Return (X, Y) of the center of cell containing provided text 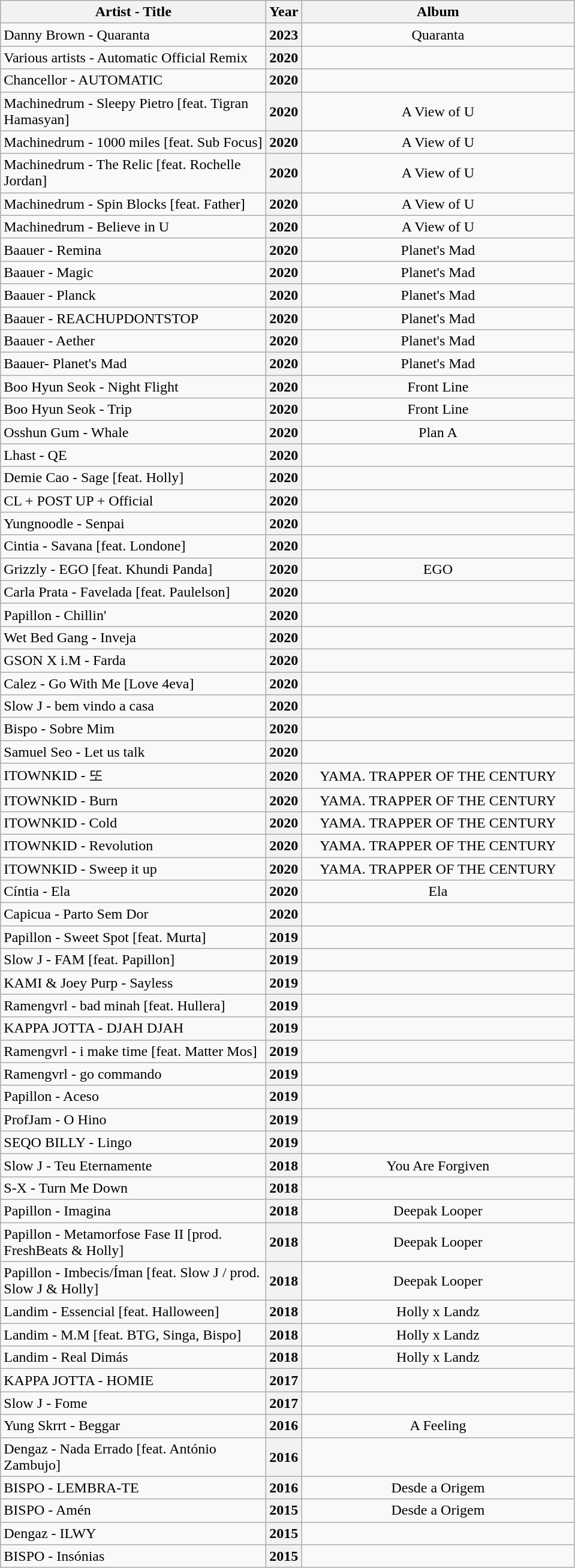
Boo Hyun Seok - Night Flight (133, 387)
Ramengvrl - bad minah [feat. Hullera] (133, 1006)
Calez - Go With Me [Love 4eva] (133, 683)
KAPPA JOTTA - HOMIE (133, 1380)
Landim - Essencial [feat. Halloween] (133, 1312)
KAMI & Joey Purp - Sayless (133, 983)
Machinedrum - The Relic [feat. Rochelle Jordan] (133, 173)
Slow J - bem vindo a casa (133, 706)
Lhast - QE (133, 455)
Yung Skrrt - Beggar (133, 1426)
Artist - Title (133, 12)
GSON X i.M - Farda (133, 660)
Papillon - Sweet Spot [feat. Murta] (133, 937)
Machinedrum - Believe in U (133, 227)
Machinedrum - 1000 miles [feat. Sub Focus] (133, 142)
Ramengvrl - go commando (133, 1074)
Various artists - Automatic Official Remix (133, 58)
Carla Prata - Favelada [feat. Paulelson] (133, 592)
Boo Hyun Seok - Trip (133, 410)
Slow J - Fome (133, 1403)
Capicua - Parto Sem Dor (133, 914)
Wet Bed Gang - Inveja (133, 637)
Papillon - Imagina (133, 1211)
Quaranta (438, 35)
Papillon - Chillin' (133, 615)
Cintia - Savana [feat. Londone] (133, 546)
Baauer - Aether (133, 341)
Dengaz - Nada Errado [feat. António Zambujo] (133, 1457)
Demie Cao - Sage [feat. Holly] (133, 478)
Baauer - Planck (133, 295)
Slow J - Teu Eternamente (133, 1165)
Slow J - FAM [feat. Papillon] (133, 960)
Bispo - Sobre Mim (133, 729)
Year (284, 12)
Ela (438, 892)
A Feeling (438, 1426)
CL + POST UP + Official (133, 501)
Samuel Seo - Let us talk (133, 752)
Papillon - Aceso (133, 1097)
Baauer - Remina (133, 249)
Grizzly - EGO [feat. Khundi Panda] (133, 569)
KAPPA JOTTA - DJAH DJAH (133, 1028)
SEQO BILLY - Lingo (133, 1142)
Dengaz - ILWY (133, 1533)
ITOWNKID - Revolution (133, 845)
Machinedrum - Spin Blocks [feat. Father] (133, 204)
EGO (438, 569)
Papillon - Imbecis/Íman [feat. Slow J / prod. Slow J & Holly] (133, 1281)
Plan A (438, 432)
Papillon - Metamorfose Fase II [prod. FreshBeats & Holly] (133, 1241)
BISPO - Insónias (133, 1556)
Baauer- Planet's Mad (133, 364)
ITOWNKID - Sweep it up (133, 869)
ITOWNKID - 또 (133, 776)
Album (438, 12)
Machinedrum - Sleepy Pietro [feat. Tigran Hamasyan] (133, 112)
Osshun Gum - Whale (133, 432)
Chancellor - AUTOMATIC (133, 80)
Landim - M.M [feat. BTG, Singa, Bispo] (133, 1335)
Danny Brown - Quaranta (133, 35)
S-X - Turn Me Down (133, 1188)
Yungnoodle - Senpai (133, 523)
You Are Forgiven (438, 1165)
2023 (284, 35)
BISPO - Amén (133, 1510)
ITOWNKID - Cold (133, 823)
ProfJam - O Hino (133, 1119)
Cíntia - Ela (133, 892)
Ramengvrl - i make time [feat. Matter Mos] (133, 1051)
BISPO - LEMBRA-TE (133, 1488)
Landim - Real Dimás (133, 1358)
Baauer - Magic (133, 272)
Baauer - REACHUPDONTSTOP (133, 318)
ITOWNKID - Burn (133, 800)
